Return the (x, y) coordinate for the center point of the cell that contains the specified text.  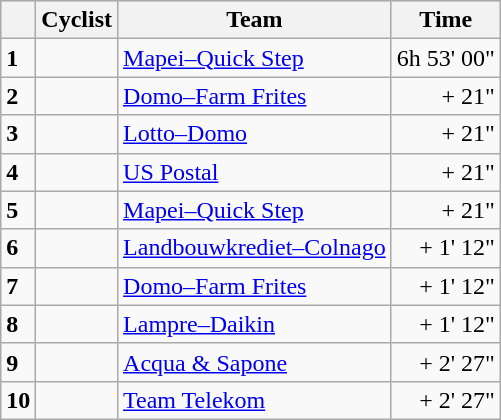
Acqua & Sapone (255, 362)
Team (255, 20)
Team Telekom (255, 400)
2 (18, 96)
7 (18, 286)
5 (18, 210)
US Postal (255, 172)
4 (18, 172)
Lotto–Domo (255, 134)
1 (18, 58)
Time (446, 20)
Lampre–Daikin (255, 324)
10 (18, 400)
6h 53' 00" (446, 58)
9 (18, 362)
Cyclist (77, 20)
3 (18, 134)
Landbouwkrediet–Colnago (255, 248)
8 (18, 324)
6 (18, 248)
